Capture the cell that displays the provided text and extract its [x, y] central coordinate. 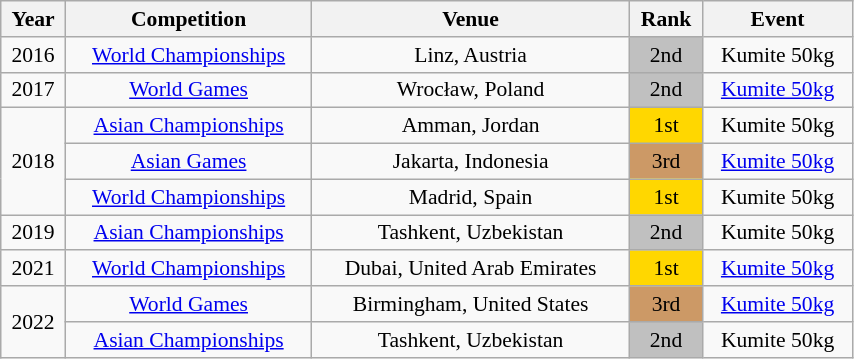
Linz, Austria [471, 55]
Competition [188, 19]
Year [34, 19]
Jakarta, Indonesia [471, 162]
Dubai, United Arab Emirates [471, 269]
Rank [666, 19]
Venue [471, 19]
2022 [34, 322]
2021 [34, 269]
Asian Games [188, 162]
2018 [34, 162]
Madrid, Spain [471, 197]
2016 [34, 55]
2019 [34, 233]
Wrocław, Poland [471, 90]
Event [778, 19]
Birmingham, United States [471, 304]
Amman, Jordan [471, 126]
2017 [34, 90]
